Capture the cell that displays the provided text and extract its (x, y) central coordinate. 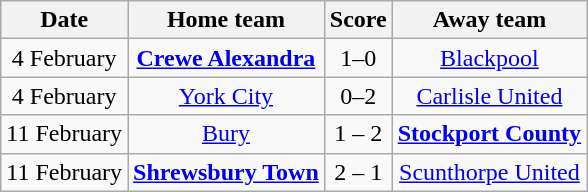
Shrewsbury Town (226, 172)
Date (64, 20)
Crewe Alexandra (226, 58)
1–0 (358, 58)
0–2 (358, 96)
Carlisle United (489, 96)
Scunthorpe United (489, 172)
York City (226, 96)
Home team (226, 20)
1 – 2 (358, 134)
Away team (489, 20)
Score (358, 20)
Bury (226, 134)
2 – 1 (358, 172)
Blackpool (489, 58)
Stockport County (489, 134)
